Capture the cell that displays the provided text and extract its (X, Y) central coordinate. 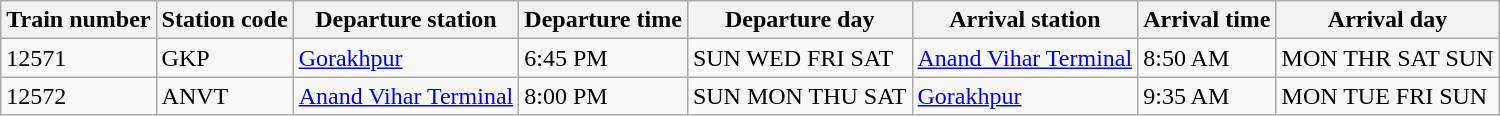
Train number (78, 20)
SUN MON THU SAT (800, 96)
Arrival station (1025, 20)
12572 (78, 96)
GKP (224, 58)
8:50 AM (1207, 58)
8:00 PM (604, 96)
MON TUE FRI SUN (1388, 96)
SUN WED FRI SAT (800, 58)
Departure time (604, 20)
12571 (78, 58)
Departure station (406, 20)
Arrival time (1207, 20)
Departure day (800, 20)
6:45 PM (604, 58)
ANVT (224, 96)
Station code (224, 20)
9:35 AM (1207, 96)
MON THR SAT SUN (1388, 58)
Arrival day (1388, 20)
